Identify which cell holds the provided text, then report its (x, y) central coordinate. 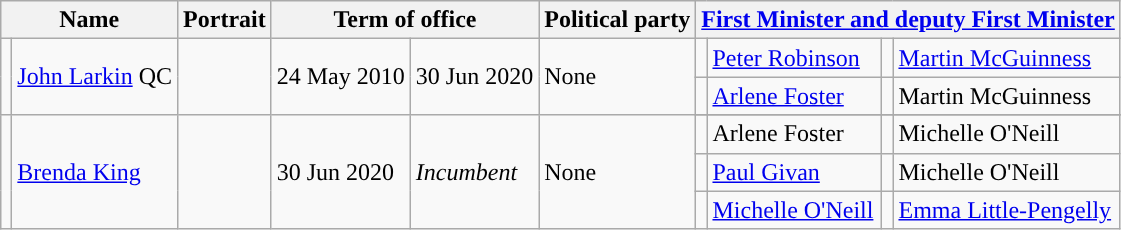
24 May 2010 (340, 77)
Term of office (404, 20)
Peter Robinson (794, 58)
First Minister and deputy First Minister (908, 20)
Portrait (225, 20)
Emma Little-Pengelly (1006, 210)
Incumbent (474, 172)
John Larkin QC (95, 77)
Paul Givan (794, 172)
Brenda King (95, 172)
Political party (618, 20)
Name (90, 20)
